Locate the cell with the specified text and output its (x, y) center coordinate. 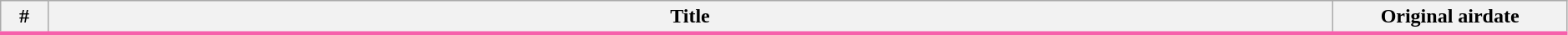
Original airdate (1450, 17)
Title (690, 17)
# (24, 17)
